Capture the cell that displays the provided text and extract its [X, Y] central coordinate. 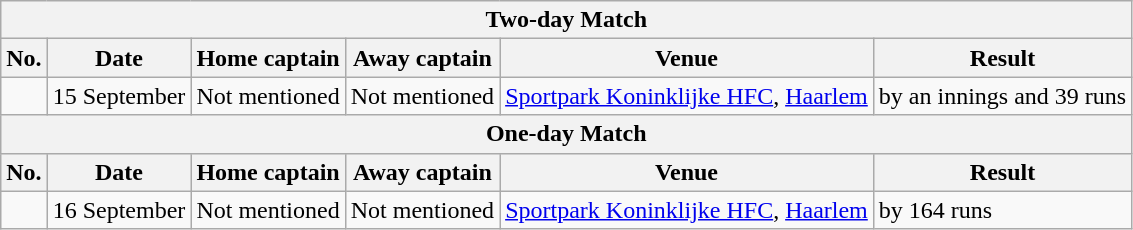
Two-day Match [566, 20]
by 164 runs [1002, 210]
15 September [119, 96]
by an innings and 39 runs [1002, 96]
One-day Match [566, 134]
16 September [119, 210]
